Search for the cell housing the specified text and yield its [X, Y] center coordinate. 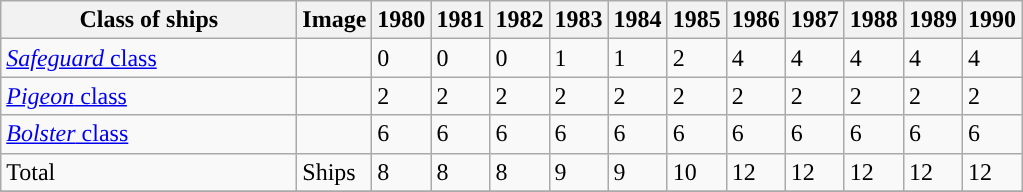
1981 [460, 20]
Total [149, 172]
1983 [578, 20]
1984 [638, 20]
Class of ships [149, 20]
Ships [334, 172]
1987 [814, 20]
Safeguard class [149, 58]
Bolster class [149, 134]
1980 [402, 20]
1989 [932, 20]
10 [696, 172]
1985 [696, 20]
1990 [992, 20]
1982 [520, 20]
1988 [874, 20]
1986 [756, 20]
Pigeon class [149, 96]
Image [334, 20]
